Output the (x, y) coordinate of the center of the cell containing the given text.  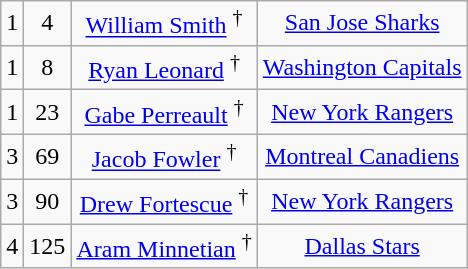
Aram Minnetian † (164, 246)
Montreal Canadiens (362, 156)
23 (48, 112)
Dallas Stars (362, 246)
Ryan Leonard † (164, 68)
Jacob Fowler † (164, 156)
San Jose Sharks (362, 24)
Drew Fortescue † (164, 202)
125 (48, 246)
Gabe Perreault † (164, 112)
90 (48, 202)
8 (48, 68)
William Smith † (164, 24)
69 (48, 156)
Washington Capitals (362, 68)
